Locate the cell with the specified text and output its (x, y) center coordinate. 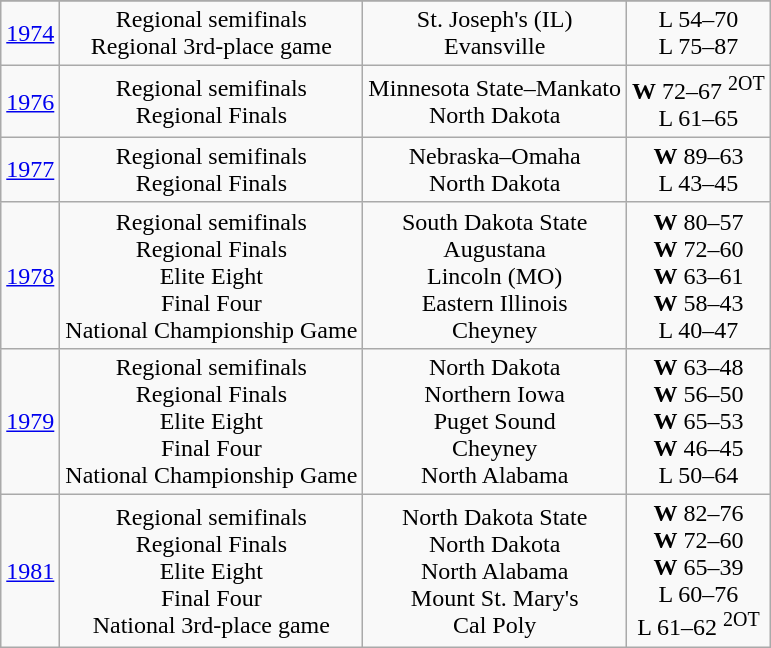
L 54–70L 75–87 (699, 34)
Minnesota State–MankatoNorth Dakota (495, 102)
1977 (30, 170)
South Dakota StateAugustanaLincoln (MO)Eastern IllinoisCheyney (495, 275)
Regional semifinalsRegional 3rd-place game (212, 34)
North Dakota StateNorth DakotaNorth AlabamaMount St. Mary'sCal Poly (495, 572)
Regional semifinalsRegional FinalsElite EightFinal FourNational 3rd-place game (212, 572)
W 80–57W 72–60W 63–61W 58–43L 40–47 (699, 275)
North DakotaNorthern IowaPuget SoundCheyneyNorth Alabama (495, 421)
Nebraska–OmahaNorth Dakota (495, 170)
W 72–67 2OTL 61–65 (699, 102)
1974 (30, 34)
1978 (30, 275)
1976 (30, 102)
1981 (30, 572)
1979 (30, 421)
W 63–48W 56–50W 65–53W 46–45L 50–64 (699, 421)
W 89–63L 43–45 (699, 170)
St. Joseph's (IL)Evansville (495, 34)
W 82–76W 72–60W 65–39L 60–76L 61–62 2OT (699, 572)
